Capture the cell that displays the provided text and extract its (X, Y) central coordinate. 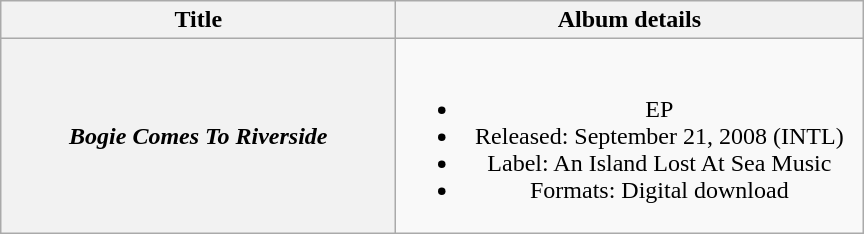
Title (198, 20)
EPReleased: September 21, 2008 (INTL)Label: An Island Lost At Sea MusicFormats: Digital download (630, 136)
Bogie Comes To Riverside (198, 136)
Album details (630, 20)
